Capture the cell that displays the provided text and extract its [x, y] central coordinate. 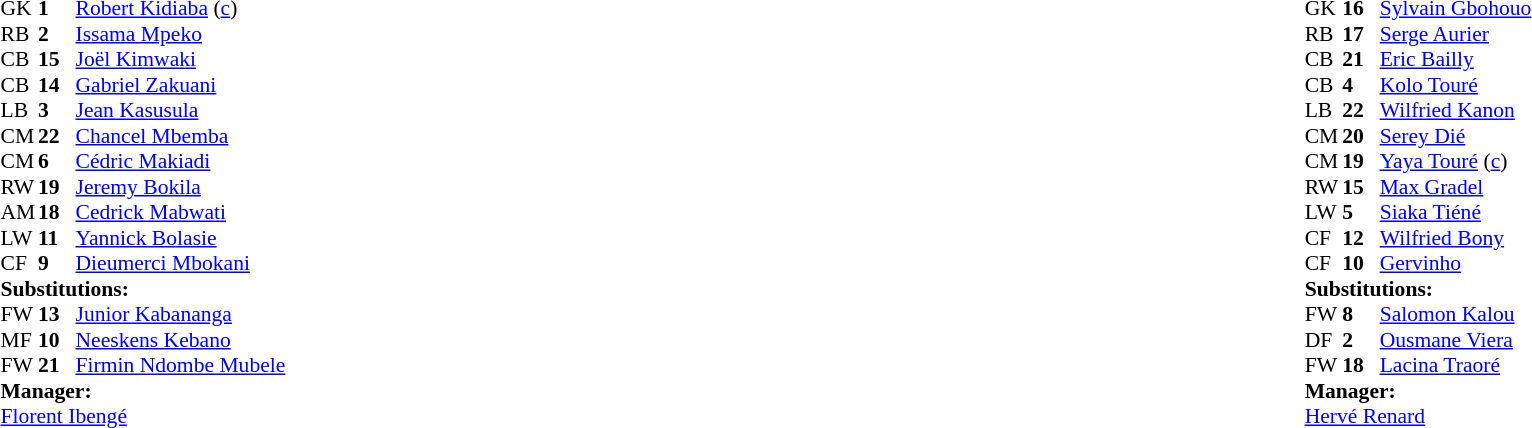
4 [1361, 85]
3 [57, 111]
Ousmane Viera [1456, 340]
AM [19, 213]
Firmin Ndombe Mubele [181, 365]
9 [57, 263]
14 [57, 85]
Wilfried Kanon [1456, 111]
Joël Kimwaki [181, 59]
20 [1361, 136]
DF [1324, 340]
Yannick Bolasie [181, 238]
Serge Aurier [1456, 34]
Yaya Touré (c) [1456, 161]
Wilfried Bony [1456, 238]
Jeremy Bokila [181, 187]
Neeskens Kebano [181, 340]
Junior Kabananga [181, 315]
MF [19, 340]
Max Gradel [1456, 187]
Issama Mpeko [181, 34]
Cedrick Mabwati [181, 213]
Dieumerci Mbokani [181, 263]
12 [1361, 238]
Salomon Kalou [1456, 315]
Chancel Mbemba [181, 136]
Gabriel Zakuani [181, 85]
Lacina Traoré [1456, 365]
13 [57, 315]
Gervinho [1456, 263]
Kolo Touré [1456, 85]
5 [1361, 213]
Eric Bailly [1456, 59]
11 [57, 238]
Siaka Tiéné [1456, 213]
17 [1361, 34]
Cédric Makiadi [181, 161]
6 [57, 161]
Jean Kasusula [181, 111]
8 [1361, 315]
Serey Dié [1456, 136]
